Search for the cell housing the specified text and yield its [x, y] center coordinate. 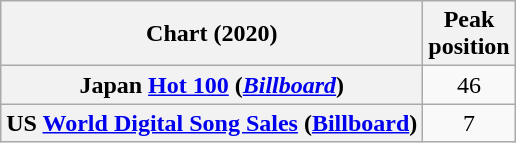
7 [469, 123]
Japan Hot 100 (Billboard) [212, 85]
46 [469, 85]
Peakposition [469, 34]
US World Digital Song Sales (Billboard) [212, 123]
Chart (2020) [212, 34]
